Detect which cell encompasses the target text, then output its (X, Y) center coordinate. 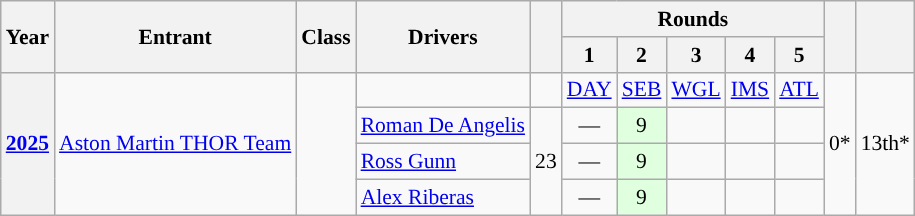
Alex Riberas (443, 197)
Ross Gunn (443, 162)
Rounds (693, 19)
SEB (642, 90)
4 (750, 55)
Year (28, 36)
Entrant (175, 36)
Aston Martin THOR Team (175, 143)
5 (799, 55)
2 (642, 55)
Drivers (443, 36)
Roman De Angelis (443, 126)
WGL (696, 90)
0* (840, 143)
2025 (28, 143)
1 (590, 55)
23 (546, 162)
3 (696, 55)
Class (326, 36)
ATL (799, 90)
13th* (886, 143)
DAY (590, 90)
IMS (750, 90)
